Locate the cell with the specified text and output its [x, y] center coordinate. 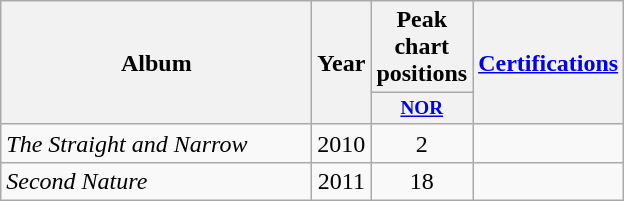
The Straight and Narrow [156, 143]
2011 [342, 182]
2 [422, 143]
2010 [342, 143]
Second Nature [156, 182]
Year [342, 63]
Album [156, 63]
Peak chart positions [422, 47]
Certifications [548, 63]
18 [422, 182]
NOR [422, 109]
